Return the [X, Y] coordinate for the center point of the cell that contains the specified text.  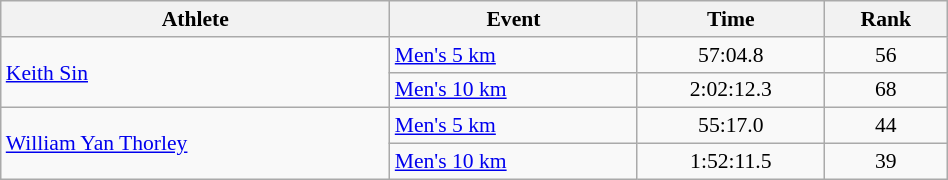
Athlete [196, 19]
Event [514, 19]
56 [886, 55]
39 [886, 162]
44 [886, 126]
68 [886, 90]
57:04.8 [730, 55]
Rank [886, 19]
1:52:11.5 [730, 162]
Keith Sin [196, 72]
55:17.0 [730, 126]
Time [730, 19]
William Yan Thorley [196, 144]
2:02:12.3 [730, 90]
